Pinpoint the cell where the given text exists, returning its (X, Y) midpoint coordinate. 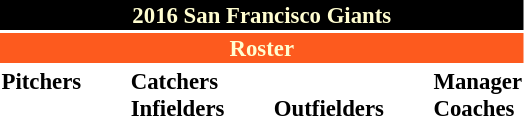
Roster (262, 48)
2016 San Francisco Giants (262, 15)
